Locate the cell with the specified text and output its (X, Y) center coordinate. 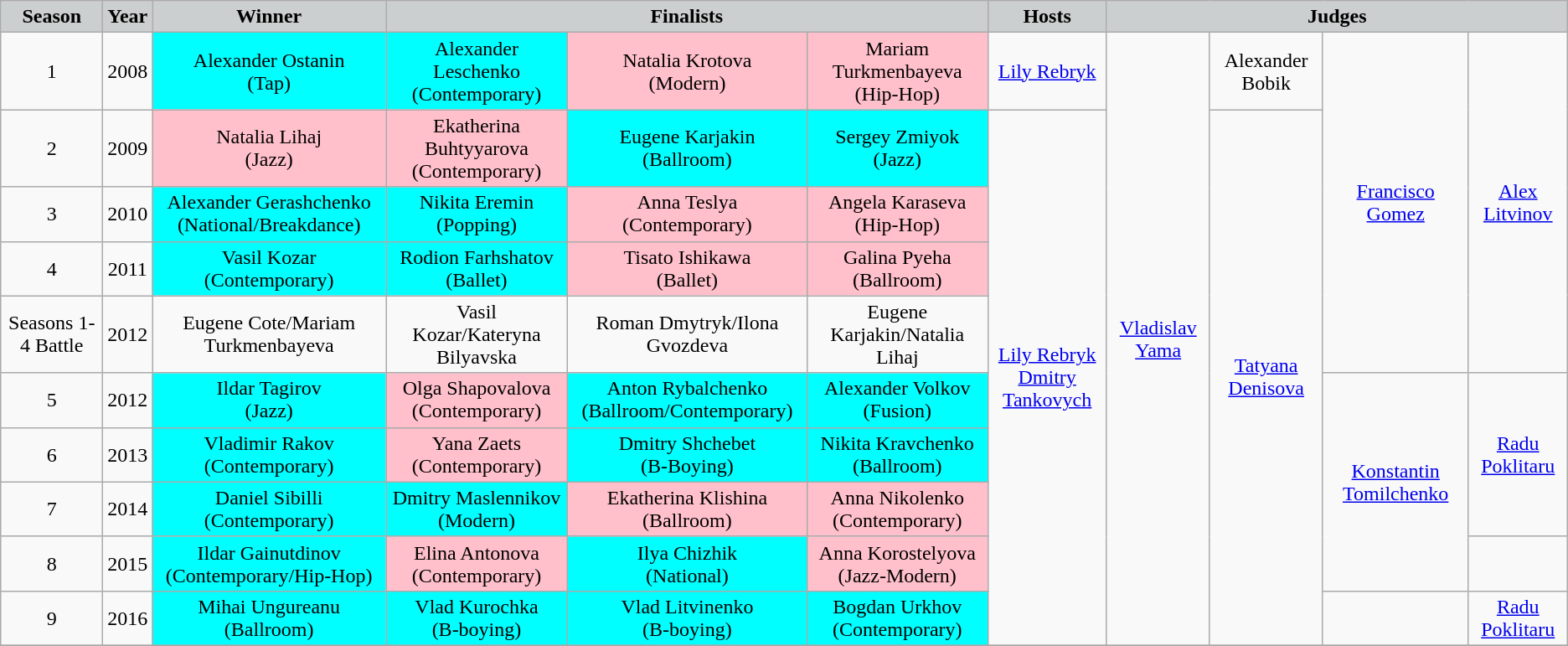
9 (52, 618)
Alexander Bobik (1266, 71)
Bogdan Urkhov (Contemporary) (897, 618)
8 (52, 563)
2015 (127, 563)
Tisato Ishikawa (Ballet) (687, 268)
Rodion Farhshatov (Ballet) (476, 268)
6 (52, 454)
Eugene Karjakin/Natalia Lihaj (897, 334)
Daniel Sibilli (Contemporary) (270, 509)
Hosts (1047, 17)
4 (52, 268)
2014 (127, 509)
2009 (127, 148)
Dmitry Maslennikov (Modern) (476, 509)
Mihai Ungureanu (Ballroom) (270, 618)
Vasil Kozar/Kateryna Bilyavska (476, 334)
2 (52, 148)
Angela Karaseva (Hip-Hop) (897, 214)
3 (52, 214)
Natalia Krotova (Modern) (687, 71)
Lily Rebryk Dmitry Tankovych (1047, 378)
Anna Nikolenko (Contemporary) (897, 509)
Nikita Kravchenko (Ballroom) (897, 454)
Francisco Gomez (1395, 203)
Ildar Gainutdinov (Contemporary/Hip-Hop) (270, 563)
Ekatherina Buhtyyarova (Contemporary) (476, 148)
Vladislav Yama (1158, 339)
Seasons 1-4 Battle (52, 334)
Sergey Zmiyok (Jazz) (897, 148)
Winner (270, 17)
2016 (127, 618)
Tatyana Denisova (1266, 378)
Year (127, 17)
Alexander Ostanin (Tap) (270, 71)
Ekatherina Klishina (Ballroom) (687, 509)
Alexander Leschenko (Contemporary) (476, 71)
Anna Korostelyova (Jazz-Modern) (897, 563)
Vlad Kurochka (B-boying) (476, 618)
2008 (127, 71)
Natalia Lihaj (Jazz) (270, 148)
Galina Pyeha (Ballroom) (897, 268)
Dmitry Shchebet (B-Boying) (687, 454)
Mariam Turkmenbayeva (Hip-Hop) (897, 71)
7 (52, 509)
Eugene Karjakin (Ballroom) (687, 148)
Alexander Volkov (Fusion) (897, 401)
2010 (127, 214)
Anton Rybalchenko (Ballroom/Contemporary) (687, 401)
Judges (1337, 17)
Yana Zaets (Contemporary) (476, 454)
Lily Rebryk (1047, 71)
Anna Teslya (Contemporary) (687, 214)
Vlad Litvinenko (B-boying) (687, 618)
Season (52, 17)
Elina Antonova (Contemporary) (476, 563)
Finalists (687, 17)
Olga Shapovalova (Contemporary) (476, 401)
Ilya Chizhik (National) (687, 563)
Roman Dmytryk/Ilona Gvozdeva (687, 334)
2011 (127, 268)
Vasil Kozar (Contemporary) (270, 268)
2013 (127, 454)
Ildar Tagirov (Jazz) (270, 401)
Vladimir Rakov (Contemporary) (270, 454)
Konstantin Tomilchenko (1395, 482)
1 (52, 71)
5 (52, 401)
Nikita Eremin (Popping) (476, 214)
Alexander Gerashchenko (National/Breakdance) (270, 214)
Eugene Cote/Mariam Turkmenbayeva (270, 334)
Alex Litvinov (1518, 203)
